Search for the cell housing the specified text and yield its [X, Y] center coordinate. 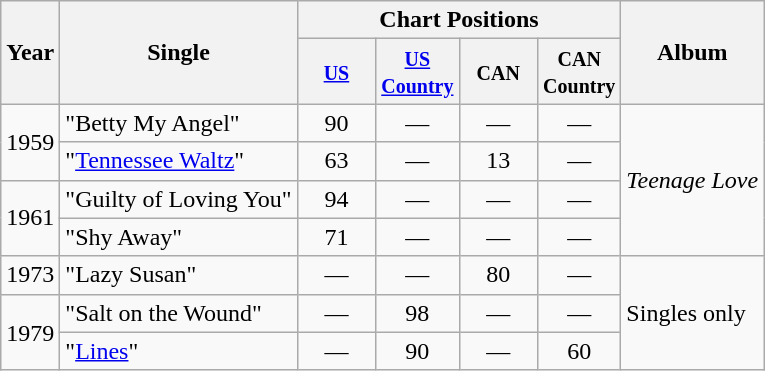
Single [178, 52]
1961 [30, 218]
"Tennessee Waltz" [178, 161]
Chart Positions [459, 20]
71 [336, 237]
"Lazy Susan" [178, 275]
"Shy Away" [178, 237]
1973 [30, 275]
"Betty My Angel" [178, 123]
"Salt on the Wound" [178, 313]
Album [692, 52]
63 [336, 161]
98 [418, 313]
"Lines" [178, 351]
US Country [418, 72]
80 [498, 275]
Year [30, 52]
60 [580, 351]
CAN [498, 72]
94 [336, 199]
US [336, 72]
13 [498, 161]
Singles only [692, 313]
CAN Country [580, 72]
1979 [30, 332]
"Guilty of Loving You" [178, 199]
Teenage Love [692, 180]
1959 [30, 142]
